Determine the (x, y) coordinate at the center of the cell enclosing the given text.  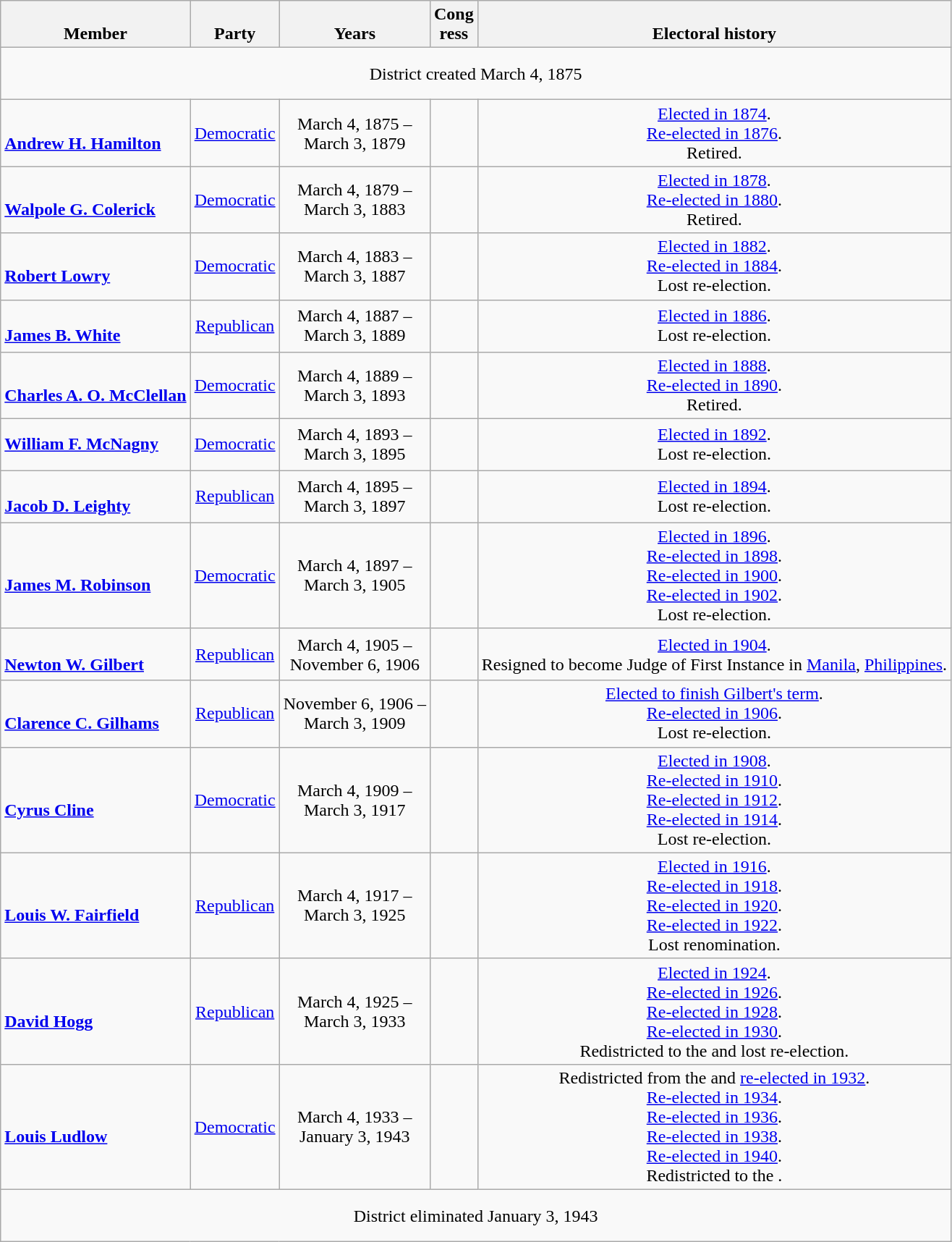
Years (354, 25)
Clarence C. Gilhams (95, 714)
Robert Lowry (95, 266)
March 4, 1925 –March 3, 1933 (354, 1011)
David Hogg (95, 1011)
Cyrus Cline (95, 800)
March 4, 1883 –March 3, 1887 (354, 266)
Elected in 1892.Lost re-election. (714, 444)
Elected in 1896.Re-elected in 1898.Re-elected in 1900.Re-elected in 1902.Lost re-election. (714, 575)
March 4, 1909 –March 3, 1917 (354, 800)
Jacob D. Leighty (95, 497)
Louis Ludlow (95, 1126)
March 4, 1879 –March 3, 1883 (354, 200)
Louis W. Fairfield (95, 905)
March 4, 1917 –March 3, 1925 (354, 905)
March 4, 1887 –March 3, 1889 (354, 326)
Redistricted from the and re-elected in 1932.Re-elected in 1934.Re-elected in 1936.Re-elected in 1938.Re-elected in 1940.Redistricted to the . (714, 1126)
March 4, 1933 –January 3, 1943 (354, 1126)
Charles A. O. McClellan (95, 385)
November 6, 1906 –March 3, 1909 (354, 714)
Elected in 1894.Lost re-election. (714, 497)
Elected in 1924.Re-elected in 1926.Re-elected in 1928.Re-elected in 1930.Redistricted to the and lost re-election. (714, 1011)
Electoral history (714, 25)
Elected in 1888.Re-elected in 1890.Retired. (714, 385)
March 4, 1897 –March 3, 1905 (354, 575)
Elected in 1908.Re-elected in 1910.Re-elected in 1912.Re-elected in 1914.Lost re-election. (714, 800)
James M. Robinson (95, 575)
Andrew H. Hamilton (95, 133)
Newton W. Gilbert (95, 654)
Elected in 1878.Re-elected in 1880.Retired. (714, 200)
Elected in 1916.Re-elected in 1918.Re-elected in 1920.Re-elected in 1922.Lost renomination. (714, 905)
William F. McNagny (95, 444)
District created March 4, 1875 (476, 74)
Elected in 1904.Resigned to become Judge of First Instance in Manila, Philippines. (714, 654)
March 4, 1905 –November 6, 1906 (354, 654)
Walpole G. Colerick (95, 200)
March 4, 1895 –March 3, 1897 (354, 497)
Member (95, 25)
Congress (454, 25)
March 4, 1893 –March 3, 1895 (354, 444)
James B. White (95, 326)
Party (234, 25)
March 4, 1875 –March 3, 1879 (354, 133)
Elected in 1886.Lost re-election. (714, 326)
Elected in 1882.Re-elected in 1884.Lost re-election. (714, 266)
March 4, 1889 –March 3, 1893 (354, 385)
Elected in 1874.Re-elected in 1876.Retired. (714, 133)
Elected to finish Gilbert's term.Re-elected in 1906.Lost re-election. (714, 714)
District eliminated January 3, 1943 (476, 1215)
